Capture the cell that displays the provided text and extract its (X, Y) central coordinate. 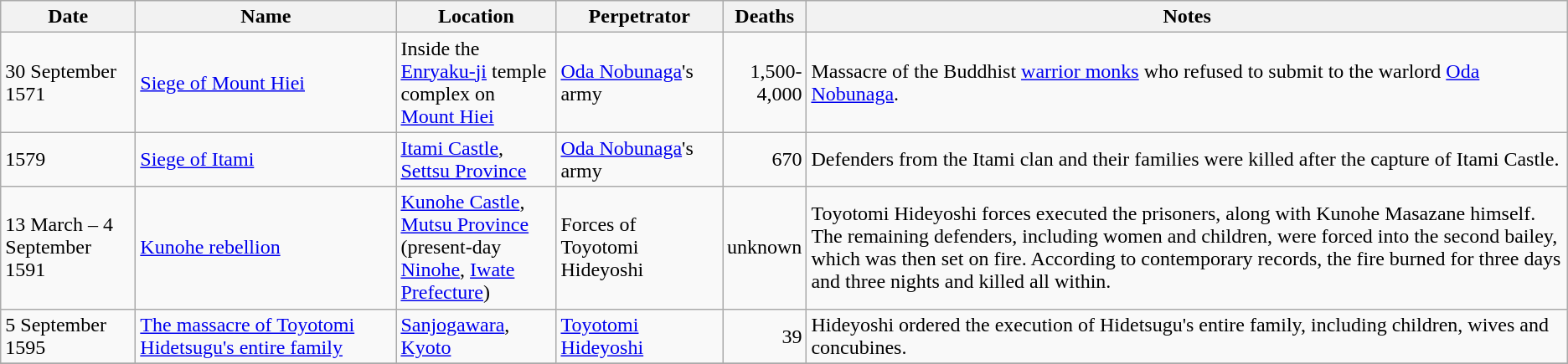
Defenders from the Itami clan and their families were killed after the capture of Itami Castle. (1187, 159)
unknown (764, 248)
Sanjogawara, Kyoto (476, 336)
Forces of Toyotomi Hideyoshi (640, 248)
The massacre of Toyotomi Hidetsugu's entire family (266, 336)
Notes (1187, 17)
5 September 1595 (69, 336)
Siege of Mount Hiei (266, 82)
1,500-4,000 (764, 82)
Itami Castle, Settsu Province (476, 159)
Siege of Itami (266, 159)
30 September 1571 (69, 82)
Inside the Enryaku-ji temple complex on Mount Hiei (476, 82)
1579 (69, 159)
39 (764, 336)
Deaths (764, 17)
13 March – 4 September 1591 (69, 248)
Kunohe Castle, Mutsu Province (present-day Ninohe, Iwate Prefecture) (476, 248)
Date (69, 17)
Perpetrator (640, 17)
Hideyoshi ordered the execution of Hidetsugu's entire family, including children, wives and concubines. (1187, 336)
670 (764, 159)
Name (266, 17)
Kunohe rebellion (266, 248)
Toyotomi Hideyoshi (640, 336)
Location (476, 17)
Massacre of the Buddhist warrior monks who refused to submit to the warlord Oda Nobunaga. (1187, 82)
